Detect which cell encompasses the target text, then output its [x, y] center coordinate. 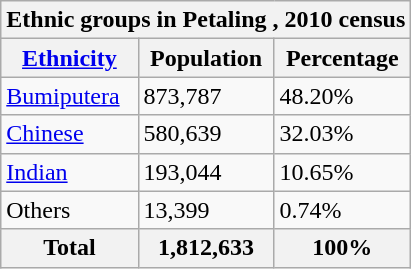
Ethnic groups in Petaling , 2010 census [206, 20]
Others [70, 210]
100% [342, 248]
48.20% [342, 96]
1,812,633 [206, 248]
Bumiputera [70, 96]
0.74% [342, 210]
10.65% [342, 172]
873,787 [206, 96]
580,639 [206, 134]
Population [206, 58]
32.03% [342, 134]
193,044 [206, 172]
Total [70, 248]
Indian [70, 172]
13,399 [206, 210]
Percentage [342, 58]
Ethnicity [70, 58]
Chinese [70, 134]
